Provide the (x, y) coordinate of the cell's center where the given text is located.  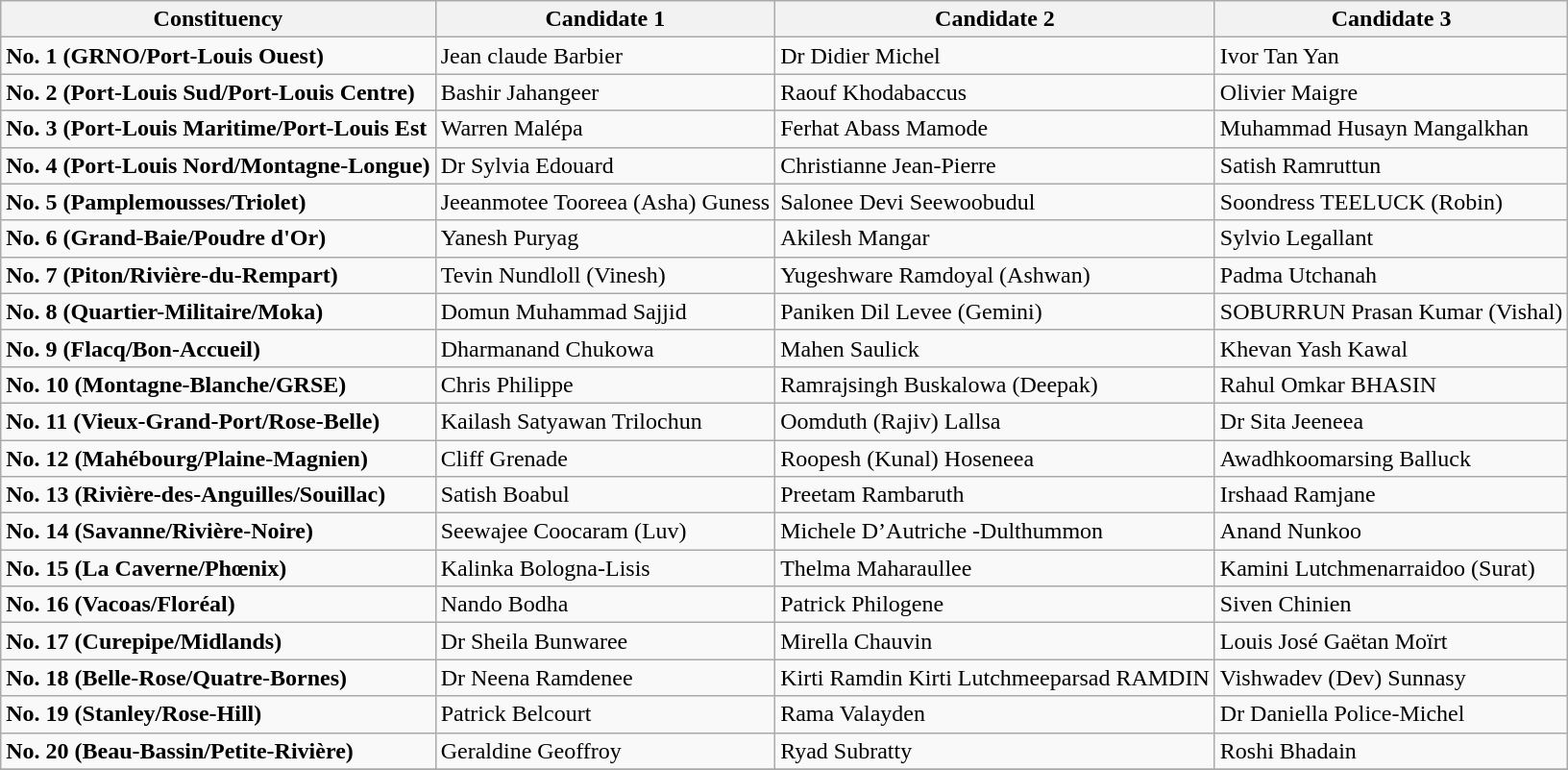
No. 4 (Port-Louis Nord/Montagne-Longue) (218, 165)
Thelma Maharaullee (995, 568)
No. 2 (Port-Louis Sud/Port-Louis Centre) (218, 92)
Roopesh (Kunal) Hoseneea (995, 459)
Candidate 2 (995, 19)
Jean claude Barbier (605, 56)
Kalinka Bologna-Lisis (605, 568)
Soondress TEELUCK (Robin) (1391, 202)
Nando Bodha (605, 605)
Khevan Yash Kawal (1391, 348)
Satish Boabul (605, 495)
Louis José Gaëtan Moïrt (1391, 641)
No. 8 (Quartier-Militaire/Moka) (218, 311)
Chris Philippe (605, 385)
Tevin Nundloll (Vinesh) (605, 275)
Irshaad Ramjane (1391, 495)
Patrick Belcourt (605, 714)
Ivor Tan Yan (1391, 56)
SOBURRUN Prasan Kumar (Vishal) (1391, 311)
Muhammad Husayn Mangalkhan (1391, 129)
No. 15 (La Caverne/Phœnix) (218, 568)
Sylvio Legallant (1391, 238)
Yanesh Puryag (605, 238)
No. 12 (Mahébourg/Plaine-Magnien) (218, 459)
Dr Didier Michel (995, 56)
No. 3 (Port-Louis Maritime/Port-Louis Est (218, 129)
Seewajee Coocaram (Luv) (605, 532)
Rama Valayden (995, 714)
Constituency (218, 19)
Dr Sheila Bunwaree (605, 641)
Salonee Devi Seewoobudul (995, 202)
No. 20 (Beau-Bassin/Petite-Rivière) (218, 751)
Ferhat Abass Mamode (995, 129)
Akilesh Mangar (995, 238)
Candidate 3 (1391, 19)
Jeeanmotee Tooreea (Asha) Guness (605, 202)
Dharmanand Chukowa (605, 348)
No. 5 (Pamplemousses/Triolet) (218, 202)
No. 11 (Vieux-Grand-Port/Rose-Belle) (218, 421)
No. 16 (Vacoas/Floréal) (218, 605)
Rahul Omkar BHASIN (1391, 385)
No. 14 (Savanne/Rivière-Noire) (218, 532)
Dr Neena Ramdenee (605, 678)
Roshi Bhadain (1391, 751)
Candidate 1 (605, 19)
Christianne Jean-Pierre (995, 165)
No. 9 (Flacq/Bon-Accueil) (218, 348)
Cliff Grenade (605, 459)
No. 19 (Stanley/Rose-Hill) (218, 714)
Ramrajsingh Buskalowa (Deepak) (995, 385)
Dr Sita Jeeneea (1391, 421)
Anand Nunkoo (1391, 532)
Patrick Philogene (995, 605)
No. 13 (Rivière-des-Anguilles/Souillac) (218, 495)
Yugeshware Ramdoyal (Ashwan) (995, 275)
No. 7 (Piton/Rivière-du-Rempart) (218, 275)
Raouf Khodabaccus (995, 92)
Dr Sylvia Edouard (605, 165)
Padma Utchanah (1391, 275)
No. 18 (Belle-Rose/Quatre-Bornes) (218, 678)
Preetam Rambaruth (995, 495)
Olivier Maigre (1391, 92)
Kamini Lutchmenarraidoo (Surat) (1391, 568)
Kailash Satyawan Trilochun (605, 421)
Awadhkoomarsing Balluck (1391, 459)
No. 1 (GRNO/Port-Louis Ouest) (218, 56)
Oomduth (Rajiv) Lallsa (995, 421)
No. 10 (Montagne-Blanche/GRSE) (218, 385)
Kirti Ramdin Kirti Lutchmeeparsad RAMDIN (995, 678)
No. 6 (Grand-Baie/Poudre d'Or) (218, 238)
No. 17 (Curepipe/Midlands) (218, 641)
Mahen Saulick (995, 348)
Ryad Subratty (995, 751)
Siven Chinien (1391, 605)
Satish Ramruttun (1391, 165)
Mirella Chauvin (995, 641)
Vishwadev (Dev) Sunnasy (1391, 678)
Paniken Dil Levee (Gemini) (995, 311)
Michele D’Autriche -Dulthummon (995, 532)
Bashir Jahangeer (605, 92)
Geraldine Geoffroy (605, 751)
Warren Malépa (605, 129)
Dr Daniella Police-Michel (1391, 714)
Domun Muhammad Sajjid (605, 311)
